Determine the [X, Y] coordinate at the center of the cell enclosing the given text.  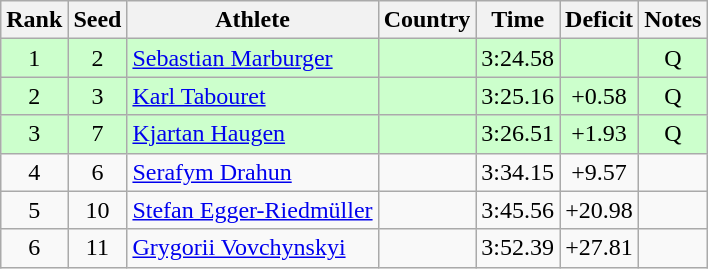
+0.58 [600, 96]
Time [518, 20]
+9.57 [600, 172]
+1.93 [600, 134]
3:24.58 [518, 58]
1 [34, 58]
Country [427, 20]
+20.98 [600, 210]
10 [98, 210]
Sebastian Marburger [252, 58]
Serafym Drahun [252, 172]
3:34.15 [518, 172]
Deficit [600, 20]
3:45.56 [518, 210]
Seed [98, 20]
4 [34, 172]
3:52.39 [518, 248]
3:25.16 [518, 96]
5 [34, 210]
Grygorii Vovchynskyi [252, 248]
Notes [673, 20]
Kjartan Haugen [252, 134]
3:26.51 [518, 134]
11 [98, 248]
Karl Tabouret [252, 96]
Rank [34, 20]
+27.81 [600, 248]
Stefan Egger-Riedmüller [252, 210]
7 [98, 134]
Athlete [252, 20]
